Pinpoint the cell where the given text exists, returning its (x, y) midpoint coordinate. 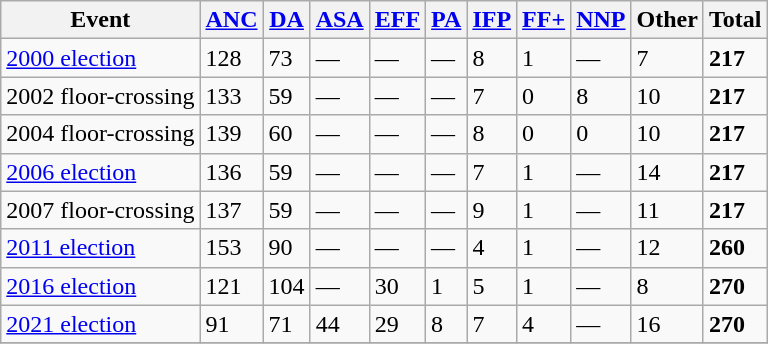
121 (232, 286)
DA (286, 20)
44 (340, 324)
FF+ (544, 20)
73 (286, 58)
30 (397, 286)
ASA (340, 20)
60 (286, 134)
9 (492, 210)
136 (232, 172)
Total (735, 20)
2021 election (100, 324)
14 (667, 172)
91 (232, 324)
EFF (397, 20)
16 (667, 324)
11 (667, 210)
12 (667, 248)
PA (446, 20)
71 (286, 324)
2002 floor-crossing (100, 96)
5 (492, 286)
2004 floor-crossing (100, 134)
2007 floor-crossing (100, 210)
2011 election (100, 248)
104 (286, 286)
133 (232, 96)
260 (735, 248)
2016 election (100, 286)
2006 election (100, 172)
Event (100, 20)
IFP (492, 20)
29 (397, 324)
NNP (601, 20)
ANC (232, 20)
137 (232, 210)
139 (232, 134)
2000 election (100, 58)
128 (232, 58)
Other (667, 20)
153 (232, 248)
90 (286, 248)
